Locate the cell with the specified text and output its (X, Y) center coordinate. 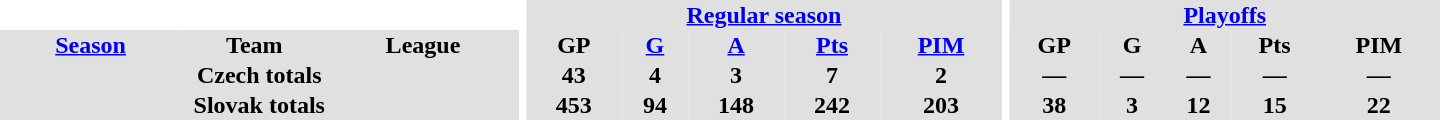
453 (574, 105)
43 (574, 75)
38 (1054, 105)
148 (736, 105)
94 (655, 105)
Playoffs (1224, 15)
7 (832, 75)
4 (655, 75)
242 (832, 105)
203 (941, 105)
15 (1275, 105)
Team (254, 45)
2 (941, 75)
22 (1379, 105)
League (422, 45)
12 (1198, 105)
Season (90, 45)
Slovak totals (259, 105)
Regular season (764, 15)
Czech totals (259, 75)
